Output the (X, Y) coordinate of the center of the cell containing the given text.  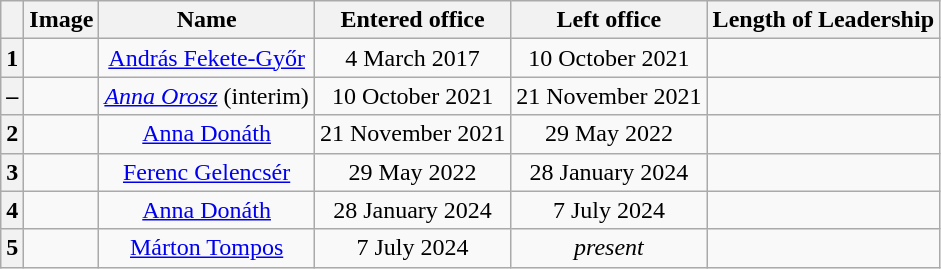
1 (12, 58)
3 (12, 172)
present (609, 248)
Márton Tompos (207, 248)
Image (62, 20)
Length of Leadership (823, 20)
2 (12, 134)
András Fekete-Győr (207, 58)
Name (207, 20)
4 (12, 210)
5 (12, 248)
Entered office (412, 20)
Anna Orosz (interim) (207, 96)
4 March 2017 (412, 58)
– (12, 96)
Ferenc Gelencsér (207, 172)
Left office (609, 20)
